Search for the cell housing the specified text and yield its (x, y) center coordinate. 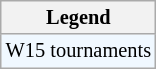
W15 tournaments (78, 51)
Legend (78, 17)
